Capture the cell that displays the provided text and extract its [X, Y] central coordinate. 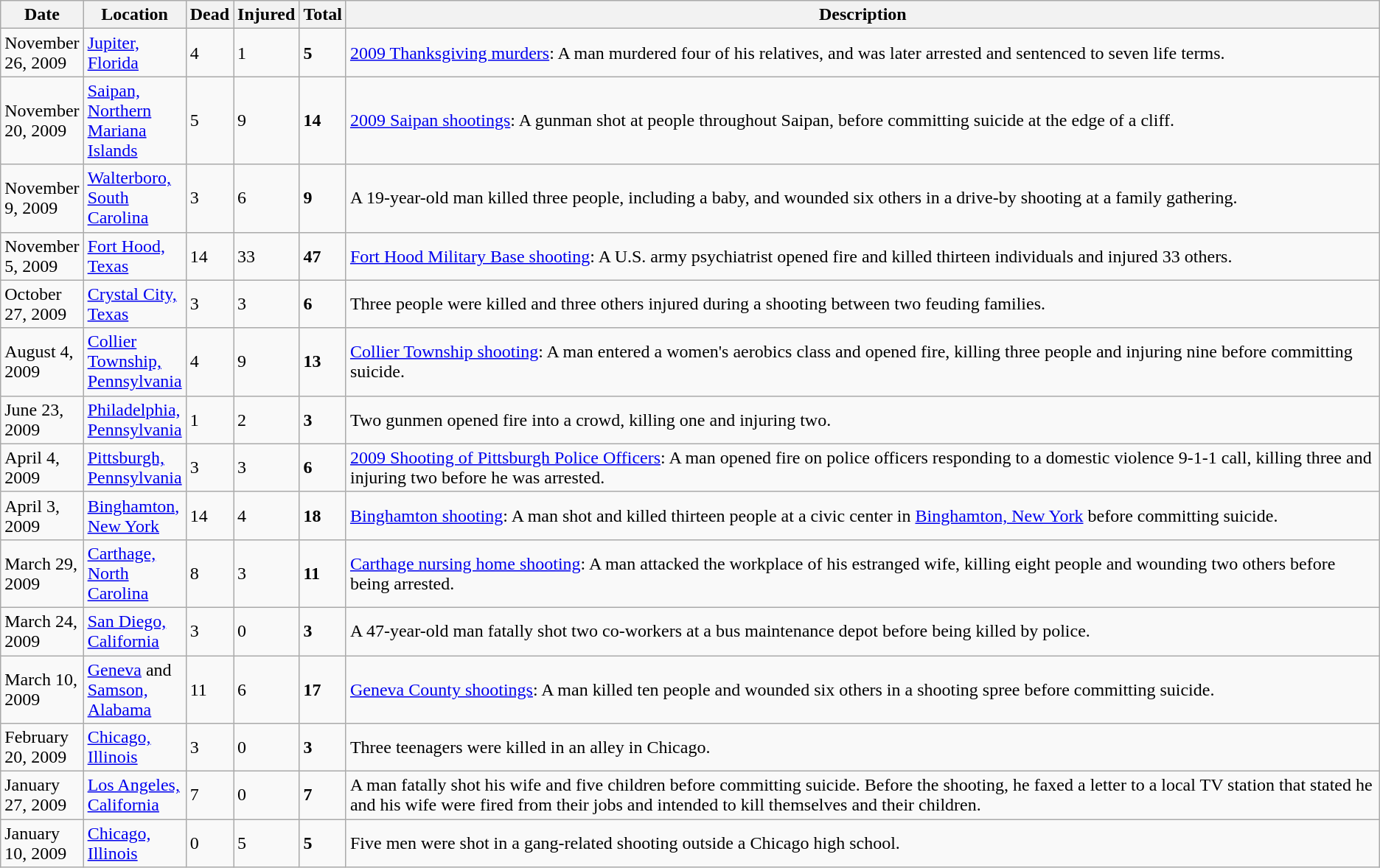
Binghamton, New York [134, 516]
A 47-year-old man fatally shot two co-workers at a bus maintenance depot before being killed by police. [862, 631]
A 19-year-old man killed three people, including a baby, and wounded six others in a drive-by shooting at a family gathering. [862, 198]
Three teenagers were killed in an alley in Chicago. [862, 747]
Collier Township, Pennsylvania [134, 362]
Philadelphia, Pennsylvania [134, 420]
January 27, 2009 [42, 796]
Dead [209, 15]
November 9, 2009 [42, 198]
Pittsburgh, Pennsylvania [134, 467]
Three people were killed and three others injured during a shooting between two feuding families. [862, 304]
August 4, 2009 [42, 362]
Fort Hood Military Base shooting: A U.S. army psychiatrist opened fire and killed thirteen individuals and injured 33 others. [862, 256]
Five men were shot in a gang-related shooting outside a Chicago high school. [862, 843]
November 20, 2009 [42, 121]
Total [323, 15]
33 [267, 256]
17 [323, 690]
Location [134, 15]
Geneva County shootings: A man killed ten people and wounded six others in a shooting spree before committing suicide. [862, 690]
Collier Township shooting: A man entered a women's aerobics class and opened fire, killing three people and injuring nine before committing suicide. [862, 362]
Saipan, Northern Mariana Islands [134, 121]
January 10, 2009 [42, 843]
November 5, 2009 [42, 256]
Binghamton shooting: A man shot and killed thirteen people at a civic center in Binghamton, New York before committing suicide. [862, 516]
8 [209, 573]
Carthage, North Carolina [134, 573]
March 29, 2009 [42, 573]
Walterboro, South Carolina [134, 198]
March 24, 2009 [42, 631]
April 4, 2009 [42, 467]
13 [323, 362]
2009 Thanksgiving murders: A man murdered four of his relatives, and was later arrested and sentenced to seven life terms. [862, 53]
Two gunmen opened fire into a crowd, killing one and injuring two. [862, 420]
Crystal City, Texas [134, 304]
October 27, 2009 [42, 304]
March 10, 2009 [42, 690]
2009 Saipan shootings: A gunman shot at people throughout Saipan, before committing suicide at the edge of a cliff. [862, 121]
Date [42, 15]
Jupiter, Florida [134, 53]
Geneva and Samson, Alabama [134, 690]
San Diego, California [134, 631]
February 20, 2009 [42, 747]
18 [323, 516]
November 26, 2009 [42, 53]
Description [862, 15]
June 23, 2009 [42, 420]
April 3, 2009 [42, 516]
Injured [267, 15]
2 [267, 420]
Fort Hood, Texas [134, 256]
Los Angeles, California [134, 796]
47 [323, 256]
